Determine the [x, y] coordinate at the center of the cell enclosing the given text.  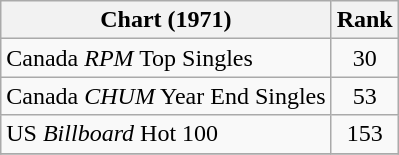
153 [364, 134]
53 [364, 96]
30 [364, 58]
Canada RPM Top Singles [166, 58]
Chart (1971) [166, 20]
Canada CHUM Year End Singles [166, 96]
Rank [364, 20]
US Billboard Hot 100 [166, 134]
